Detect which cell encompasses the target text, then output its [X, Y] center coordinate. 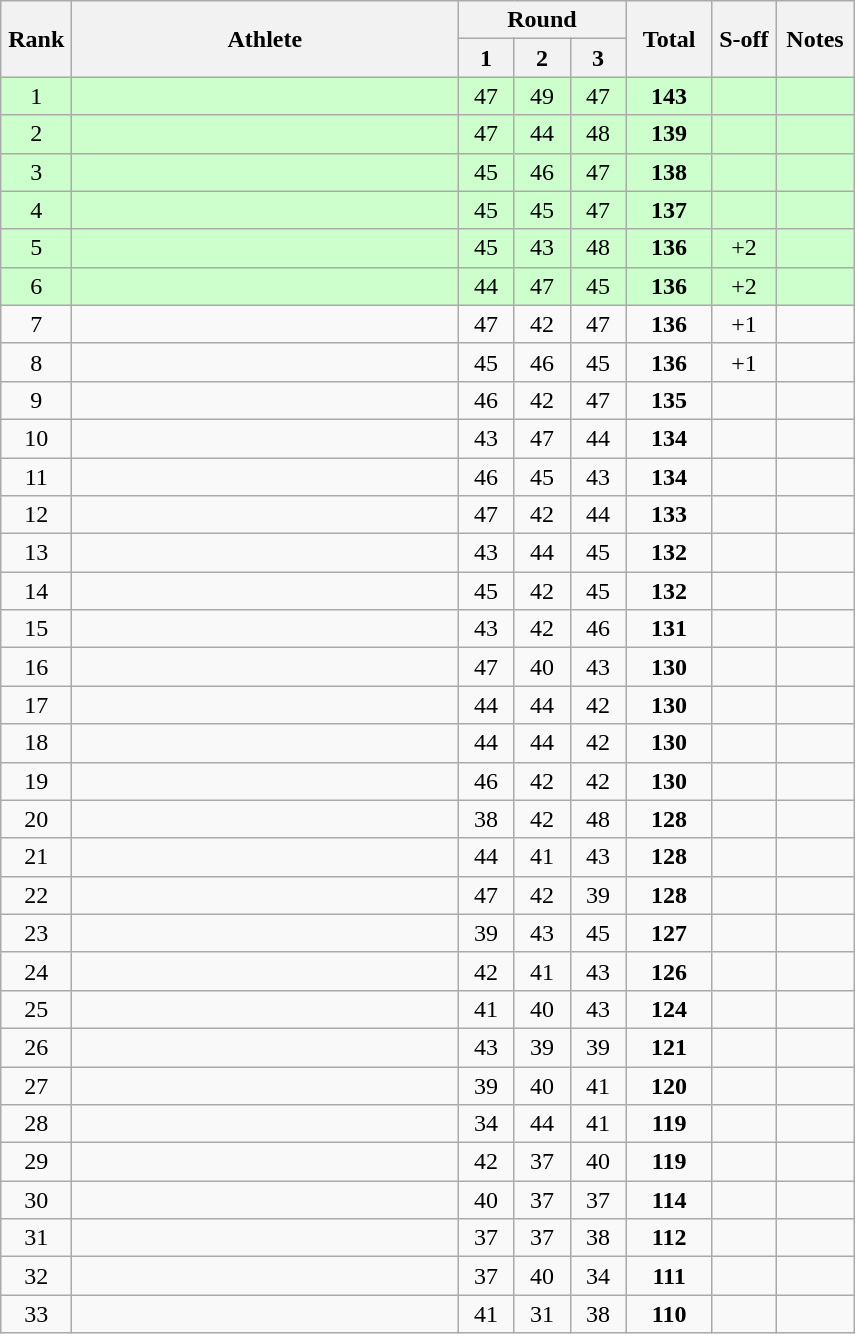
143 [669, 96]
135 [669, 400]
5 [36, 248]
10 [36, 438]
12 [36, 515]
138 [669, 172]
120 [669, 1085]
124 [669, 1009]
6 [36, 286]
49 [542, 96]
14 [36, 591]
9 [36, 400]
S-off [744, 39]
18 [36, 743]
15 [36, 629]
22 [36, 895]
8 [36, 362]
29 [36, 1162]
13 [36, 553]
21 [36, 857]
25 [36, 1009]
27 [36, 1085]
17 [36, 705]
Total [669, 39]
139 [669, 134]
126 [669, 971]
24 [36, 971]
32 [36, 1276]
111 [669, 1276]
Notes [816, 39]
19 [36, 781]
28 [36, 1124]
16 [36, 667]
Round [542, 20]
11 [36, 477]
133 [669, 515]
30 [36, 1200]
110 [669, 1314]
Athlete [265, 39]
26 [36, 1047]
20 [36, 819]
127 [669, 933]
4 [36, 210]
7 [36, 324]
23 [36, 933]
33 [36, 1314]
114 [669, 1200]
112 [669, 1238]
137 [669, 210]
131 [669, 629]
Rank [36, 39]
121 [669, 1047]
